Capture the cell that displays the provided text and extract its [x, y] central coordinate. 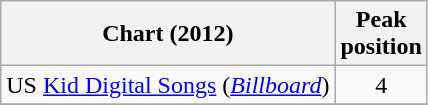
US Kid Digital Songs (Billboard) [168, 85]
Peakposition [381, 34]
Chart (2012) [168, 34]
4 [381, 85]
